Pinpoint the cell where the given text exists, returning its (X, Y) midpoint coordinate. 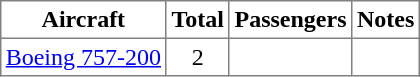
Notes (386, 20)
Boeing 757-200 (83, 57)
2 (198, 57)
Total (198, 20)
Aircraft (83, 20)
Passengers (290, 20)
